Locate the cell with the specified text and output its [X, Y] center coordinate. 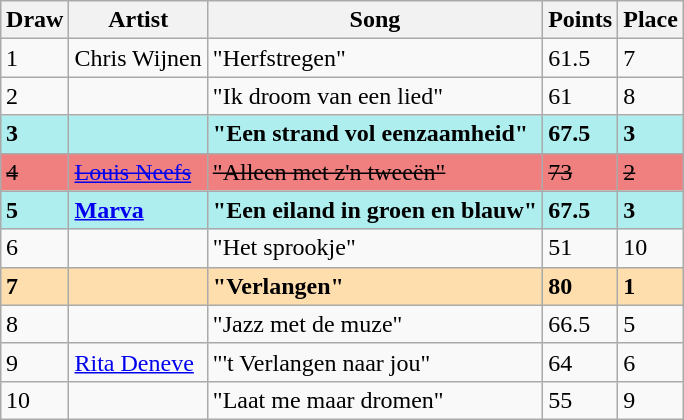
Louis Neefs [138, 172]
Draw [35, 20]
"Jazz met de muze" [374, 324]
Song [374, 20]
Rita Deneve [138, 362]
"Verlangen" [374, 286]
"Een eiland in groen en blauw" [374, 210]
66.5 [580, 324]
"Een strand vol eenzaamheid" [374, 134]
64 [580, 362]
51 [580, 248]
"Ik droom van een lied" [374, 96]
Chris Wijnen [138, 58]
80 [580, 286]
Place [651, 20]
Marva [138, 210]
61.5 [580, 58]
4 [35, 172]
73 [580, 172]
"Herfstregen" [374, 58]
"Laat me maar dromen" [374, 400]
"Alleen met z'n tweeën" [374, 172]
Points [580, 20]
"'t Verlangen naar jou" [374, 362]
61 [580, 96]
Artist [138, 20]
55 [580, 400]
"Het sprookje" [374, 248]
